Output the [X, Y] coordinate of the center of the cell containing the given text.  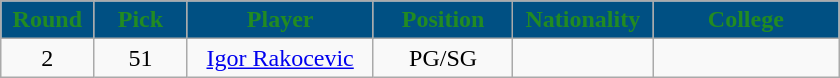
2 [48, 58]
Pick [140, 20]
Position [443, 20]
Round [48, 20]
Nationality [583, 20]
College [746, 20]
51 [140, 58]
Player [280, 20]
PG/SG [443, 58]
Igor Rakocevic [280, 58]
